For the text-containing cell, return its midpoint in (X, Y) coordinate format. 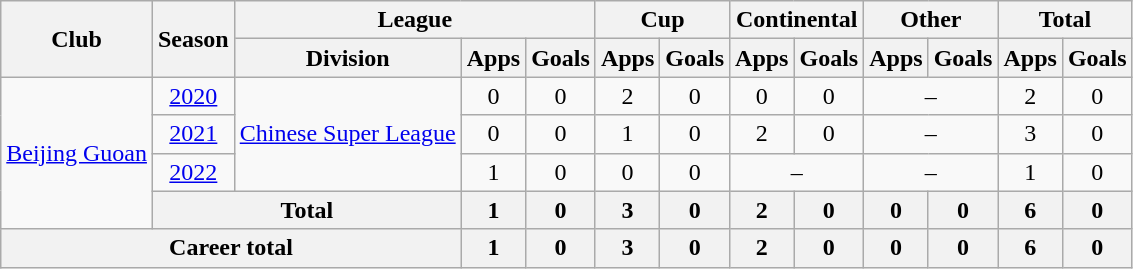
Other (931, 20)
2020 (193, 96)
2021 (193, 134)
Chinese Super League (348, 134)
Division (348, 58)
League (414, 20)
Career total (231, 248)
Beijing Guoan (77, 153)
Season (193, 39)
2022 (193, 172)
Club (77, 39)
Continental (797, 20)
Cup (662, 20)
